Determine the (x, y) coordinate at the center of the cell enclosing the given text.  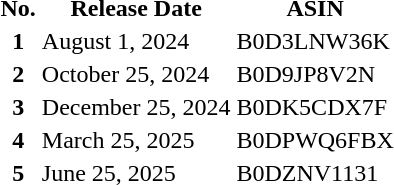
March 25, 2025 (136, 140)
December 25, 2024 (136, 107)
October 25, 2024 (136, 74)
August 1, 2024 (136, 41)
